Locate the cell with the specified text and output its (x, y) center coordinate. 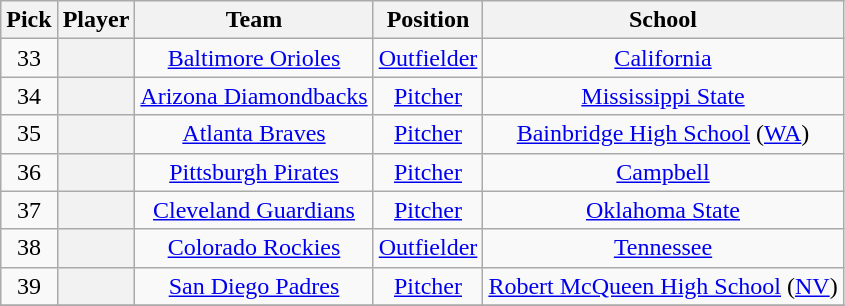
Colorado Rockies (254, 248)
38 (29, 248)
Cleveland Guardians (254, 210)
Atlanta Braves (254, 134)
Pittsburgh Pirates (254, 172)
37 (29, 210)
Robert McQueen High School (NV) (663, 286)
Team (254, 20)
36 (29, 172)
San Diego Padres (254, 286)
34 (29, 96)
Player (96, 20)
33 (29, 58)
39 (29, 286)
School (663, 20)
Mississippi State (663, 96)
Position (428, 20)
California (663, 58)
Oklahoma State (663, 210)
35 (29, 134)
Pick (29, 20)
Bainbridge High School (WA) (663, 134)
Campbell (663, 172)
Arizona Diamondbacks (254, 96)
Baltimore Orioles (254, 58)
Tennessee (663, 248)
